Pinpoint the cell where the given text exists, returning its (X, Y) midpoint coordinate. 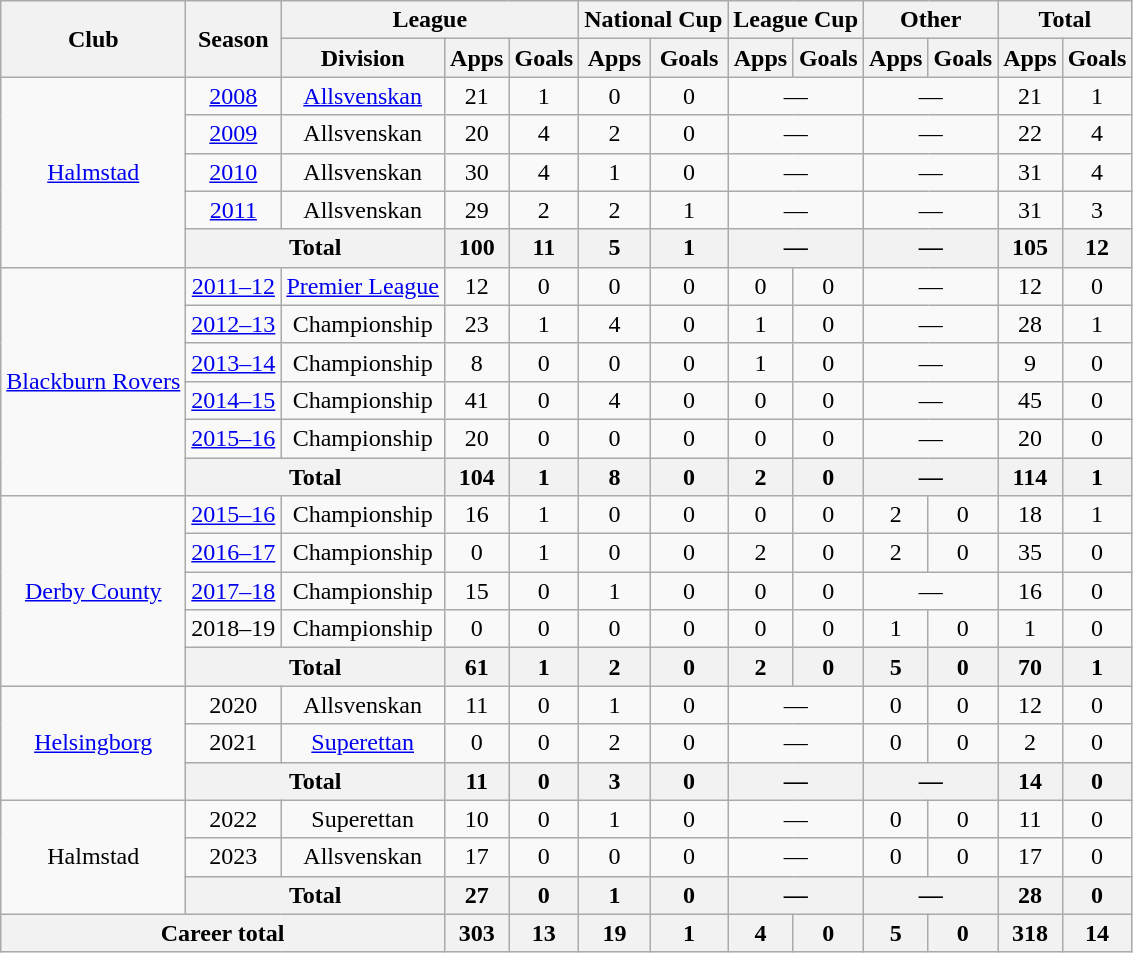
Season (234, 39)
League (430, 20)
30 (477, 172)
2016–17 (234, 553)
35 (1030, 553)
19 (615, 933)
Premier League (363, 286)
41 (477, 400)
2021 (234, 743)
Helsingborg (94, 743)
10 (477, 819)
27 (477, 895)
100 (477, 248)
70 (1030, 667)
61 (477, 667)
18 (1030, 515)
2012–13 (234, 324)
Division (363, 58)
13 (544, 933)
22 (1030, 134)
2011–12 (234, 286)
114 (1030, 477)
Other (931, 20)
318 (1030, 933)
29 (477, 210)
2014–15 (234, 400)
15 (477, 591)
Club (94, 39)
2010 (234, 172)
Career total (223, 933)
2020 (234, 705)
Blackburn Rovers (94, 381)
League Cup (796, 20)
303 (477, 933)
2022 (234, 819)
23 (477, 324)
2008 (234, 96)
105 (1030, 248)
2011 (234, 210)
104 (477, 477)
Derby County (94, 591)
45 (1030, 400)
2013–14 (234, 362)
2017–18 (234, 591)
9 (1030, 362)
National Cup (654, 20)
2018–19 (234, 629)
2023 (234, 857)
2009 (234, 134)
